Search for the cell housing the specified text and yield its [x, y] center coordinate. 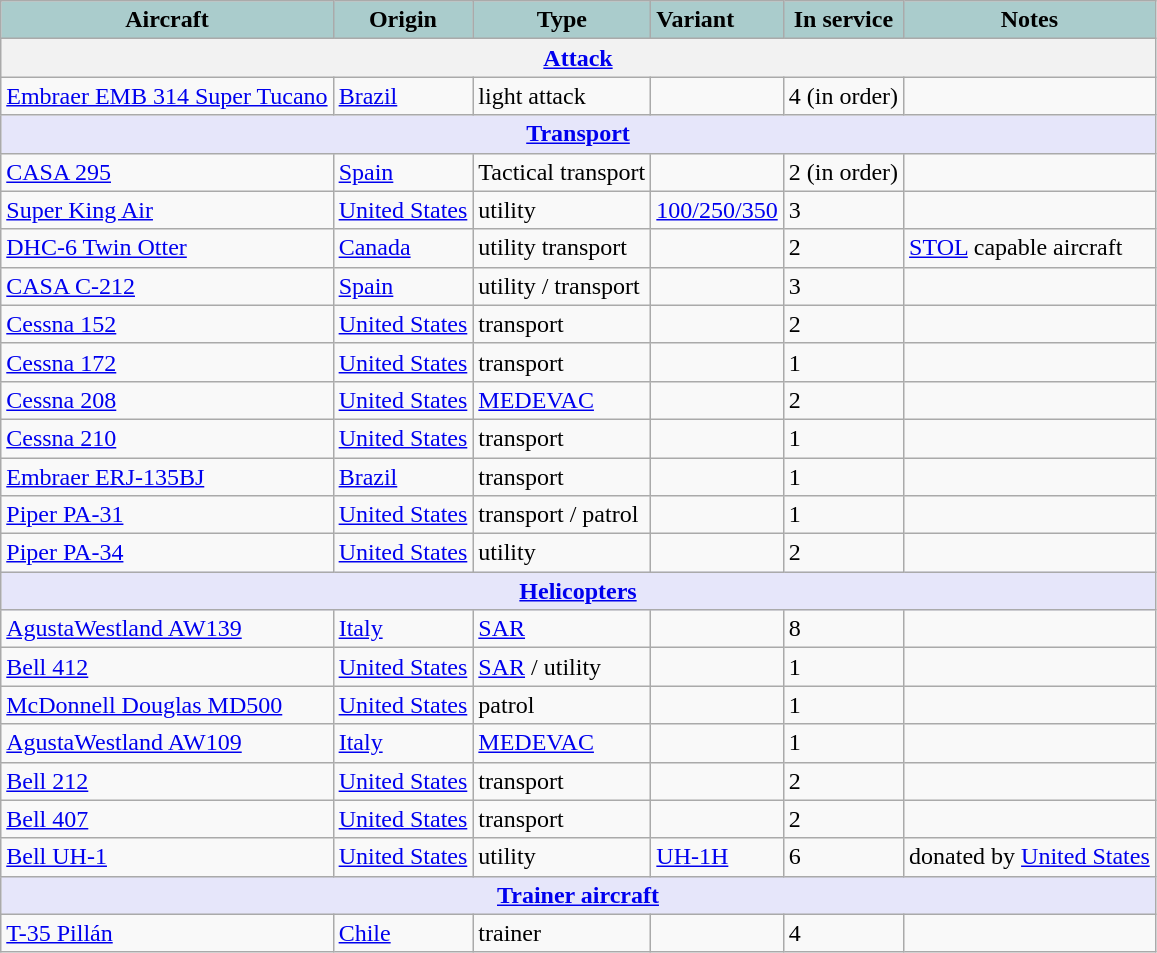
Notes [1030, 20]
6 [843, 857]
STOL capable aircraft [1030, 248]
Helicopters [578, 591]
Attack [578, 58]
4 [843, 933]
Bell 212 [167, 781]
trainer [562, 933]
Piper PA-31 [167, 515]
Bell 412 [167, 667]
Bell 407 [167, 819]
Embraer EMB 314 Super Tucano [167, 96]
Cessna 172 [167, 362]
Embraer ERJ-135BJ [167, 477]
Canada [403, 248]
patrol [562, 705]
Super King Air [167, 210]
Type [562, 20]
Bell UH-1 [167, 857]
Aircraft [167, 20]
utility transport [562, 248]
McDonnell Douglas MD500 [167, 705]
100/250/350 [717, 210]
Cessna 152 [167, 324]
AgustaWestland AW139 [167, 629]
SAR [562, 629]
Cessna 208 [167, 400]
Variant [717, 20]
AgustaWestland AW109 [167, 743]
CASA C-212 [167, 286]
4 (in order) [843, 96]
utility / transport [562, 286]
8 [843, 629]
SAR / utility [562, 667]
CASA 295 [167, 172]
Piper PA-34 [167, 553]
Transport [578, 134]
Chile [403, 933]
Cessna 210 [167, 438]
DHC-6 Twin Otter [167, 248]
In service [843, 20]
Origin [403, 20]
T-35 Pillán [167, 933]
Tactical transport [562, 172]
UH-1H [717, 857]
transport / patrol [562, 515]
light attack [562, 96]
2 (in order) [843, 172]
Trainer aircraft [578, 895]
donated by United States [1030, 857]
